Detect which cell encompasses the target text, then output its [X, Y] center coordinate. 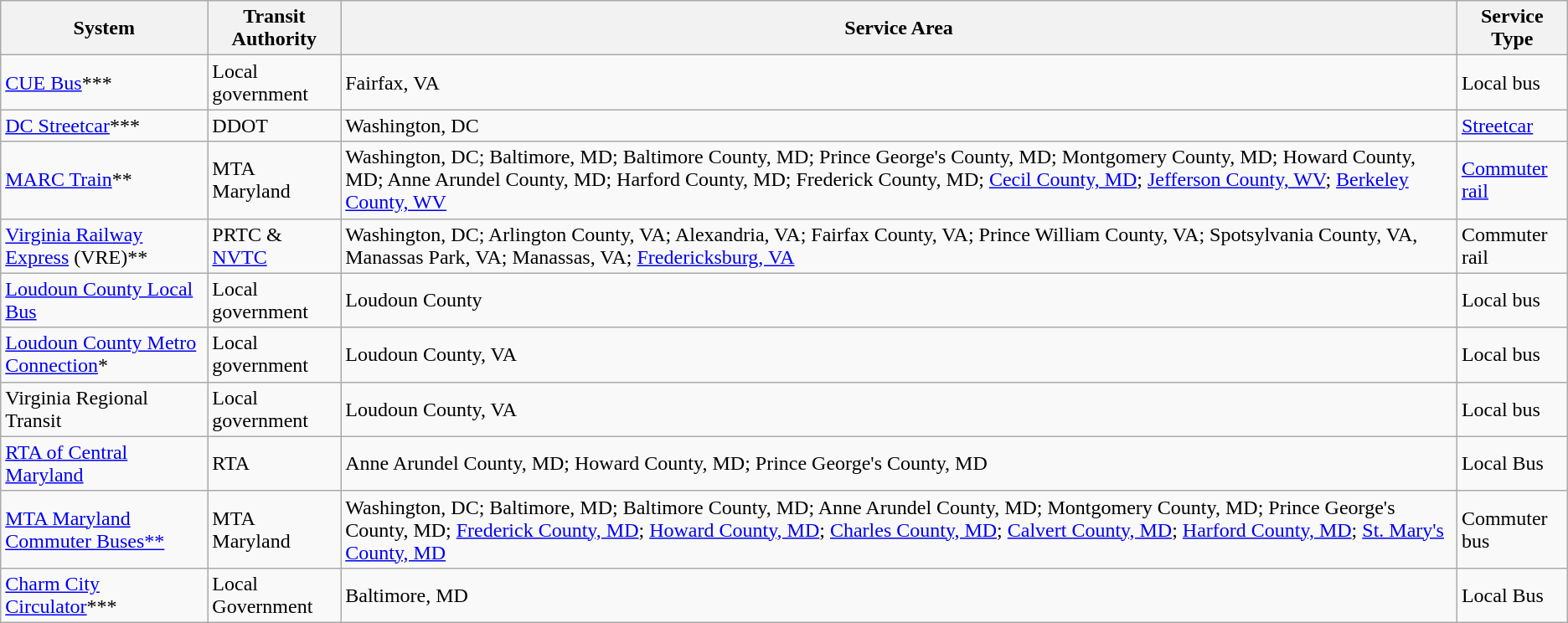
Transit Authority [275, 28]
Commuter bus [1512, 529]
DC Streetcar*** [104, 126]
CUE Bus*** [104, 82]
Charm City Circulator*** [104, 595]
Virginia Regional Transit [104, 409]
Service Type [1512, 28]
Loudoun County Local Bus [104, 300]
Fairfax, VA [900, 82]
Service Area [900, 28]
RTA of Central Maryland [104, 464]
RTA [275, 464]
DDOT [275, 126]
MARC Train** [104, 180]
System [104, 28]
Loudoun County [900, 300]
MTA Maryland Commuter Buses** [104, 529]
Streetcar [1512, 126]
Anne Arundel County, MD; Howard County, MD; Prince George's County, MD [900, 464]
Loudoun County Metro Connection* [104, 355]
Baltimore, MD [900, 595]
Virginia Railway Express (VRE)** [104, 246]
Local Government [275, 595]
PRTC & NVTC [275, 246]
Washington, DC [900, 126]
